Pinpoint the cell where the given text exists, returning its [X, Y] midpoint coordinate. 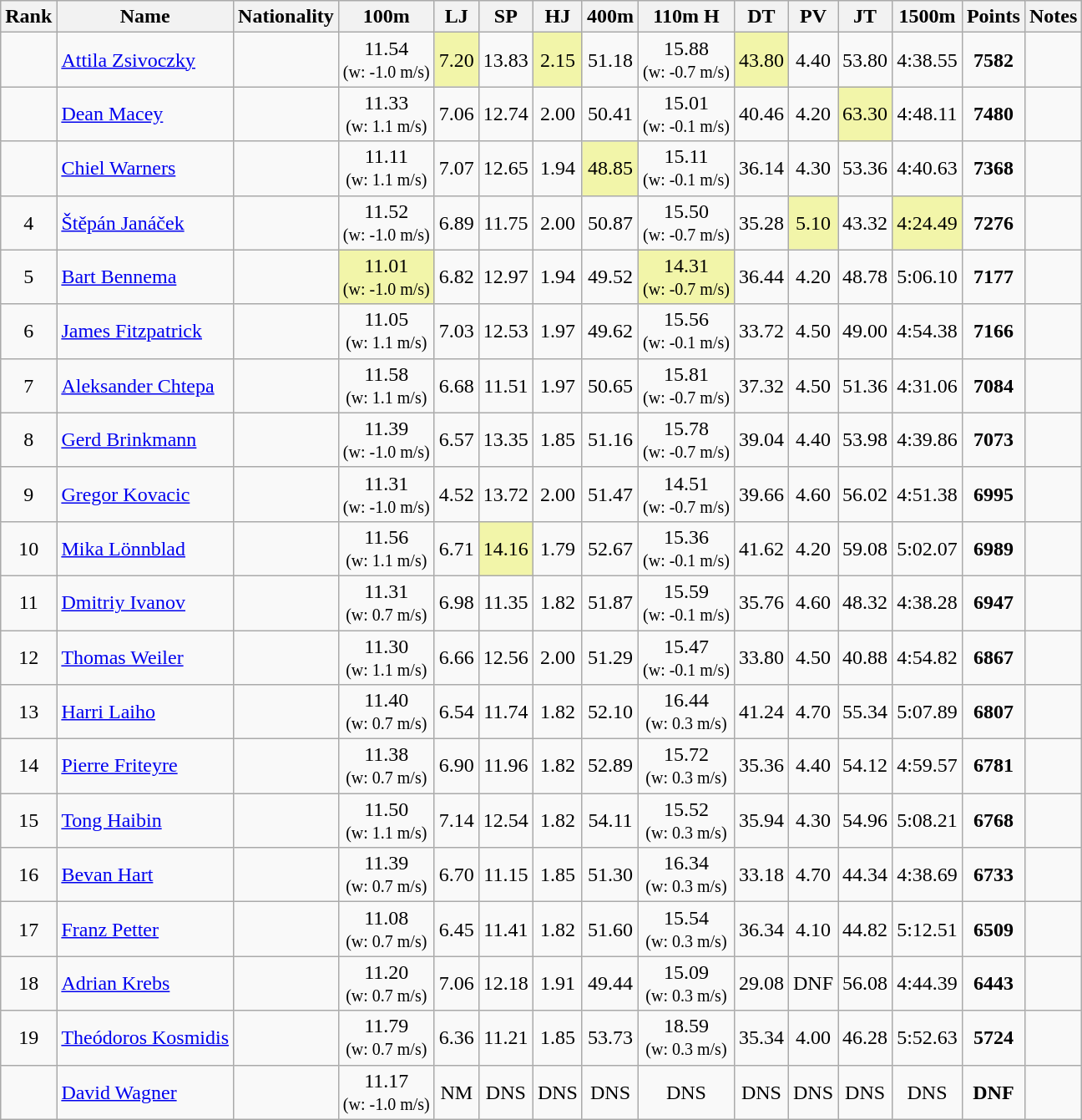
7.20 [456, 60]
11.40(w: 0.7 m/s) [386, 712]
6781 [994, 767]
4:59.57 [928, 767]
36.44 [761, 277]
4:48.11 [928, 114]
52.67 [609, 548]
6.90 [456, 767]
11.30(w: 1.1 m/s) [386, 656]
14 [28, 767]
15 [28, 820]
15.36(w: -0.1 m/s) [686, 548]
11.54(w: -1.0 m/s) [386, 60]
7166 [994, 331]
4:51.38 [928, 494]
6.45 [456, 929]
33.72 [761, 331]
100m [386, 17]
6.71 [456, 548]
5:07.89 [928, 712]
4 [28, 222]
7 [28, 386]
51.87 [609, 603]
7.07 [456, 169]
James Fitzpatrick [145, 331]
53.98 [865, 439]
51.29 [609, 656]
44.34 [865, 875]
11.05(w: 1.1 m/s) [386, 331]
7480 [994, 114]
35.76 [761, 603]
14.16 [506, 548]
10 [28, 548]
18.59(w: 0.3 m/s) [686, 1037]
4:54.38 [928, 331]
51.36 [865, 386]
12.65 [506, 169]
12.97 [506, 277]
54.96 [865, 820]
Rank [28, 17]
16.44(w: 0.3 m/s) [686, 712]
7.14 [456, 820]
12.18 [506, 984]
6.82 [456, 277]
56.08 [865, 984]
50.65 [609, 386]
12.54 [506, 820]
39.04 [761, 439]
39.66 [761, 494]
6995 [994, 494]
16.34(w: 0.3 m/s) [686, 875]
7276 [994, 222]
13.72 [506, 494]
15.01(w: -0.1 m/s) [686, 114]
4:24.49 [928, 222]
11.11(w: 1.1 m/s) [386, 169]
40.46 [761, 114]
7368 [994, 169]
6733 [994, 875]
16 [28, 875]
11.75 [506, 222]
4.00 [813, 1037]
Nationality [286, 17]
53.36 [865, 169]
HJ [558, 17]
37.32 [761, 386]
400m [609, 17]
Points [994, 17]
11.56(w: 1.1 m/s) [386, 548]
51.47 [609, 494]
5:52.63 [928, 1037]
11.01(w: -1.0 m/s) [386, 277]
15.50(w: -0.7 m/s) [686, 222]
15.47(w: -0.1 m/s) [686, 656]
11.15 [506, 875]
51.18 [609, 60]
59.08 [865, 548]
33.18 [761, 875]
6.89 [456, 222]
7177 [994, 277]
43.32 [865, 222]
52.89 [609, 767]
35.36 [761, 767]
14.51(w: -0.7 m/s) [686, 494]
29.08 [761, 984]
12.53 [506, 331]
15.09(w: 0.3 m/s) [686, 984]
49.00 [865, 331]
1500m [928, 17]
Bart Bennema [145, 277]
11.35 [506, 603]
49.62 [609, 331]
Chiel Warners [145, 169]
110m H [686, 17]
5724 [994, 1037]
1.79 [558, 548]
Notes [1053, 17]
11.58(w: 1.1 m/s) [386, 386]
13.83 [506, 60]
12.74 [506, 114]
Mika Lönnblad [145, 548]
13 [28, 712]
15.81(w: -0.7 m/s) [686, 386]
5:02.07 [928, 548]
7084 [994, 386]
11 [28, 603]
18 [28, 984]
Dean Macey [145, 114]
8 [28, 439]
11.79(w: 0.7 m/s) [386, 1037]
12 [28, 656]
43.80 [761, 60]
4.52 [456, 494]
48.32 [865, 603]
Bevan Hart [145, 875]
51.30 [609, 875]
6443 [994, 984]
Thomas Weiler [145, 656]
6.98 [456, 603]
11.52(w: -1.0 m/s) [386, 222]
4:38.55 [928, 60]
Pierre Friteyre [145, 767]
11.20(w: 0.7 m/s) [386, 984]
33.80 [761, 656]
36.34 [761, 929]
5.10 [813, 222]
49.52 [609, 277]
40.88 [865, 656]
11.33(w: 1.1 m/s) [386, 114]
NM [456, 1092]
Theódoros Kosmidis [145, 1037]
17 [28, 929]
15.54(w: 0.3 m/s) [686, 929]
11.08(w: 0.7 m/s) [386, 929]
49.44 [609, 984]
Tong Haibin [145, 820]
19 [28, 1037]
56.02 [865, 494]
Aleksander Chtepa [145, 386]
41.62 [761, 548]
11.38(w: 0.7 m/s) [386, 767]
48.78 [865, 277]
51.16 [609, 439]
11.41 [506, 929]
46.28 [865, 1037]
11.50(w: 1.1 m/s) [386, 820]
4:39.86 [928, 439]
15.88(w: -0.7 m/s) [686, 60]
63.30 [865, 114]
1.91 [558, 984]
4:40.63 [928, 169]
7073 [994, 439]
44.82 [865, 929]
6768 [994, 820]
14.31(w: -0.7 m/s) [686, 277]
50.41 [609, 114]
48.85 [609, 169]
7582 [994, 60]
11.96 [506, 767]
12.56 [506, 656]
13.35 [506, 439]
54.11 [609, 820]
52.10 [609, 712]
6947 [994, 603]
2.15 [558, 60]
5 [28, 277]
11.31(w: 0.7 m/s) [386, 603]
6 [28, 331]
Adrian Krebs [145, 984]
55.34 [865, 712]
9 [28, 494]
Štěpán Janáček [145, 222]
15.56(w: -0.1 m/s) [686, 331]
53.80 [865, 60]
Gregor Kovacic [145, 494]
36.14 [761, 169]
Attila Zsivoczky [145, 60]
4.10 [813, 929]
54.12 [865, 767]
PV [813, 17]
41.24 [761, 712]
Dmitriy Ivanov [145, 603]
50.87 [609, 222]
4:38.28 [928, 603]
6989 [994, 548]
6.36 [456, 1037]
11.21 [506, 1037]
4:38.69 [928, 875]
15.78(w: -0.7 m/s) [686, 439]
David Wagner [145, 1092]
LJ [456, 17]
4:31.06 [928, 386]
11.17(w: -1.0 m/s) [386, 1092]
7.03 [456, 331]
Harri Laiho [145, 712]
35.28 [761, 222]
6509 [994, 929]
4:44.39 [928, 984]
DT [761, 17]
11.31(w: -1.0 m/s) [386, 494]
35.94 [761, 820]
6.66 [456, 656]
11.39(w: -1.0 m/s) [386, 439]
5:12.51 [928, 929]
5:06.10 [928, 277]
53.73 [609, 1037]
11.51 [506, 386]
SP [506, 17]
15.52(w: 0.3 m/s) [686, 820]
11.74 [506, 712]
6807 [994, 712]
15.11(w: -0.1 m/s) [686, 169]
Name [145, 17]
15.59(w: -0.1 m/s) [686, 603]
6.70 [456, 875]
6867 [994, 656]
11.39(w: 0.7 m/s) [386, 875]
4:54.82 [928, 656]
JT [865, 17]
51.60 [609, 929]
6.57 [456, 439]
15.72(w: 0.3 m/s) [686, 767]
Franz Petter [145, 929]
6.54 [456, 712]
6.68 [456, 386]
35.34 [761, 1037]
5:08.21 [928, 820]
Gerd Brinkmann [145, 439]
